Return the (x, y) coordinate for the center point of the cell that contains the specified text.  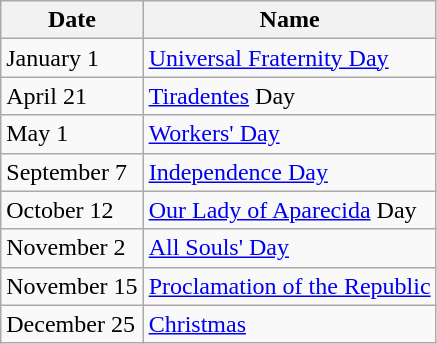
Christmas (290, 324)
January 1 (72, 58)
May 1 (72, 134)
Universal Fraternity Day (290, 58)
Workers' Day (290, 134)
All Souls' Day (290, 248)
April 21 (72, 96)
September 7 (72, 172)
December 25 (72, 324)
Date (72, 20)
Independence Day (290, 172)
October 12 (72, 210)
November 15 (72, 286)
Tiradentes Day (290, 96)
Proclamation of the Republic (290, 286)
Name (290, 20)
Our Lady of Aparecida Day (290, 210)
November 2 (72, 248)
